Provide the [x, y] coordinate of the cell's center where the given text is located.  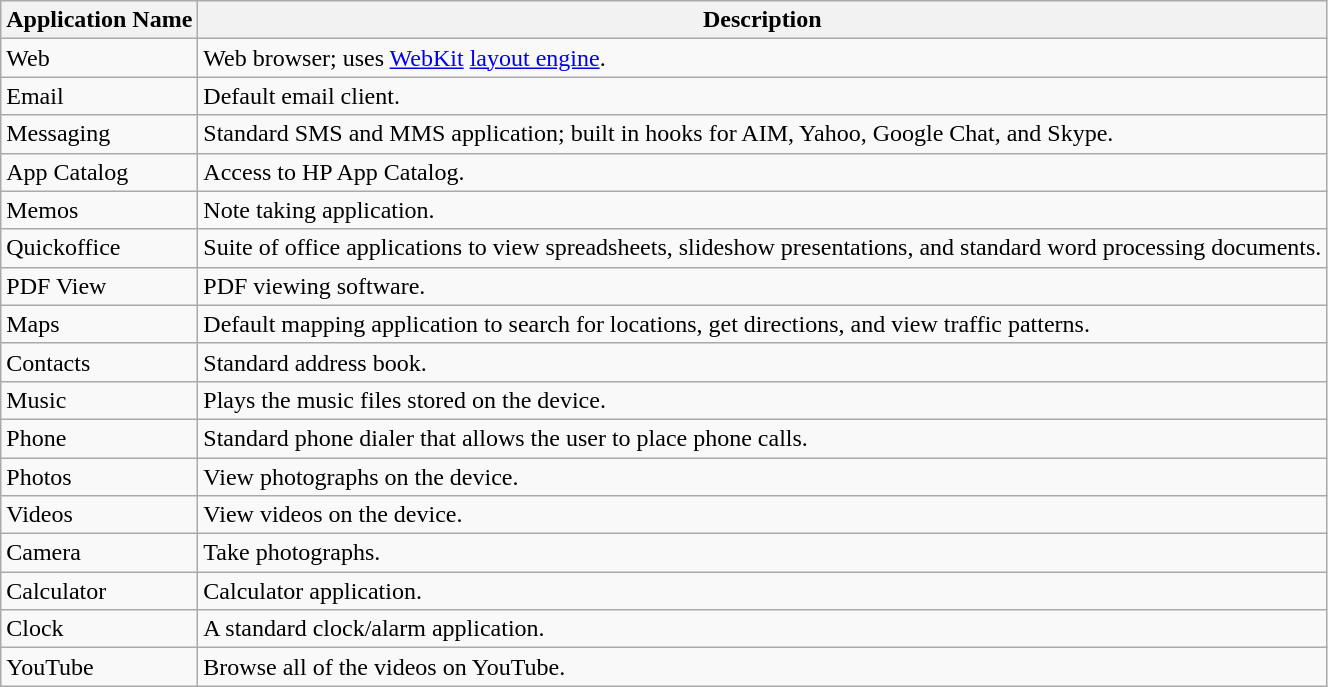
Browse all of the videos on YouTube. [762, 667]
A standard clock/alarm application. [762, 629]
Description [762, 20]
Camera [100, 553]
Clock [100, 629]
Calculator [100, 591]
Web [100, 58]
Plays the music files stored on the device. [762, 400]
Quickoffice [100, 248]
Phone [100, 438]
PDF View [100, 286]
Standard address book. [762, 362]
Suite of office applications to view spreadsheets, slideshow presentations, and standard word processing documents. [762, 248]
Contacts [100, 362]
Application Name [100, 20]
Messaging [100, 134]
Note taking application. [762, 210]
Standard SMS and MMS application; built in hooks for AIM, Yahoo, Google Chat, and Skype. [762, 134]
View photographs on the device. [762, 477]
Memos [100, 210]
Take photographs. [762, 553]
Photos [100, 477]
Calculator application. [762, 591]
Music [100, 400]
Default mapping application to search for locations, get directions, and view traffic patterns. [762, 324]
Default email client. [762, 96]
Email [100, 96]
Videos [100, 515]
Access to HP App Catalog. [762, 172]
App Catalog [100, 172]
YouTube [100, 667]
View videos on the device. [762, 515]
PDF viewing software. [762, 286]
Maps [100, 324]
Web browser; uses WebKit layout engine. [762, 58]
Standard phone dialer that allows the user to place phone calls. [762, 438]
